Output the (X, Y) coordinate of the center of the cell containing the given text.  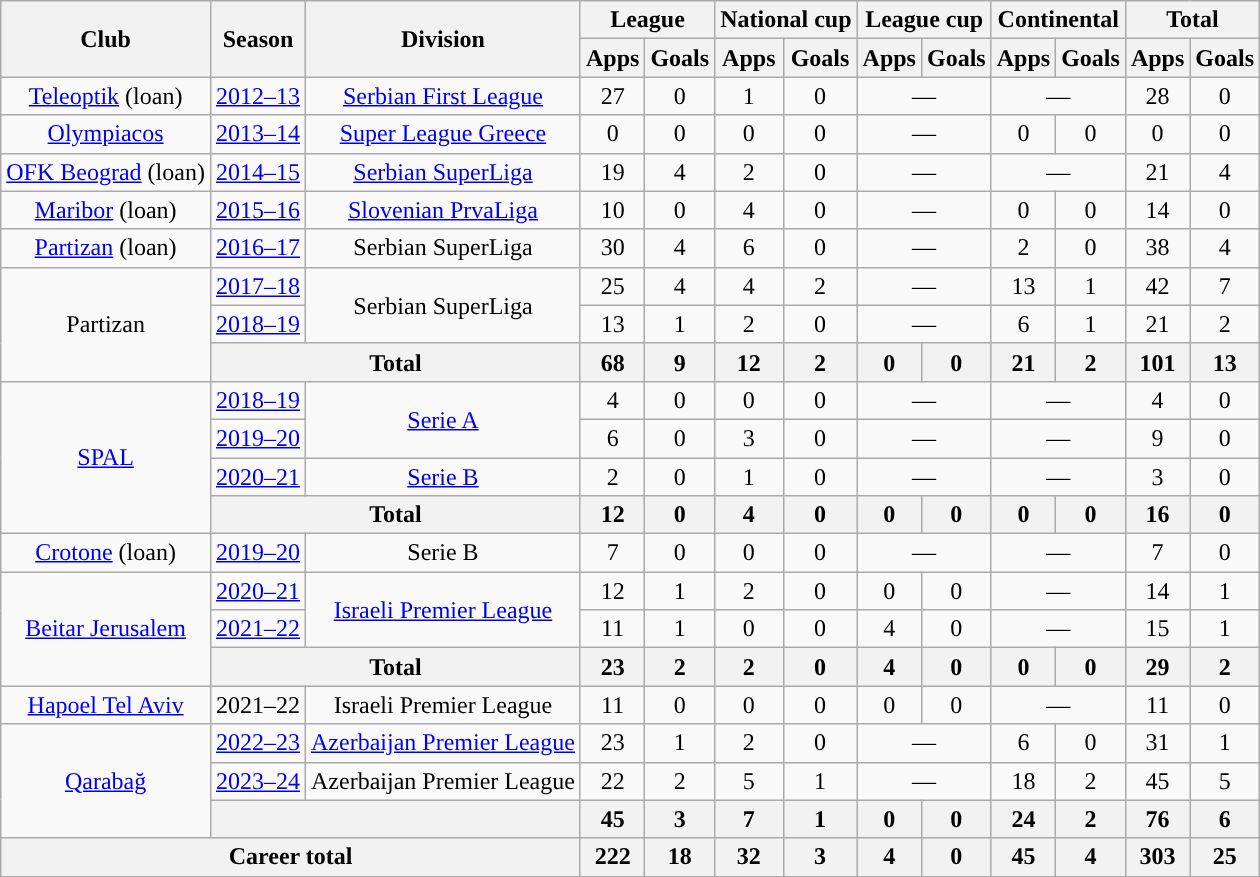
National cup (786, 20)
League cup (924, 20)
22 (612, 781)
Serbian First League (444, 96)
Qarabağ (106, 781)
38 (1157, 248)
Hapoel Tel Aviv (106, 705)
19 (612, 172)
Partizan (106, 324)
16 (1157, 515)
101 (1157, 362)
32 (749, 857)
Olympiacos (106, 134)
Super League Greece (444, 134)
28 (1157, 96)
2013–14 (258, 134)
2012–13 (258, 96)
Beitar Jerusalem (106, 629)
Maribor (loan) (106, 210)
Partizan (loan) (106, 248)
27 (612, 96)
OFK Beograd (loan) (106, 172)
303 (1157, 857)
Serie A (444, 419)
42 (1157, 286)
Season (258, 39)
Division (444, 39)
Continental (1058, 20)
31 (1157, 743)
Career total (291, 857)
29 (1157, 667)
222 (612, 857)
Slovenian PrvaLiga (444, 210)
2022–23 (258, 743)
Teleoptik (loan) (106, 96)
Crotone (loan) (106, 553)
76 (1157, 819)
2015–16 (258, 210)
2014–15 (258, 172)
SPAL (106, 457)
24 (1023, 819)
2017–18 (258, 286)
Club (106, 39)
10 (612, 210)
30 (612, 248)
2023–24 (258, 781)
15 (1157, 629)
68 (612, 362)
2016–17 (258, 248)
League (647, 20)
